Search for the cell housing the specified text and yield its [x, y] center coordinate. 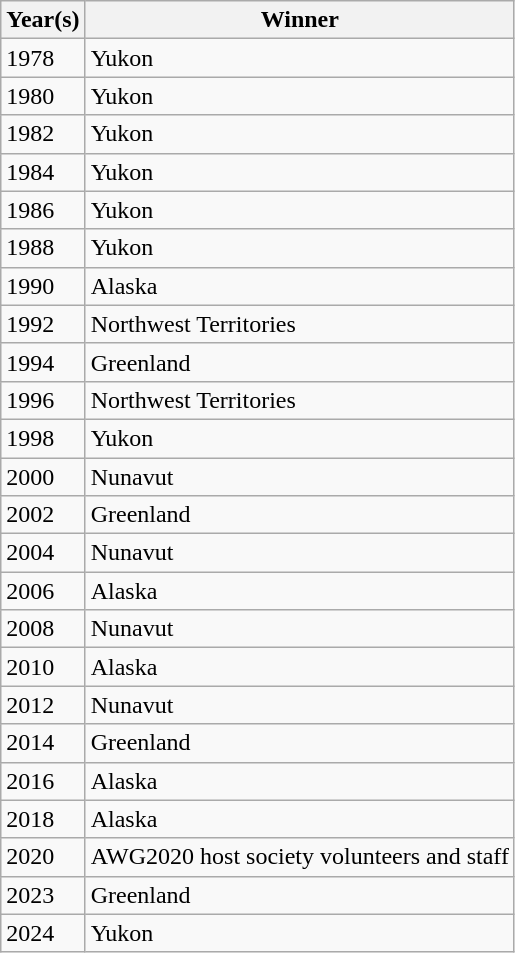
2018 [43, 819]
2004 [43, 553]
1982 [43, 134]
2000 [43, 477]
1998 [43, 438]
2008 [43, 629]
2024 [43, 933]
Year(s) [43, 20]
Winner [300, 20]
1992 [43, 324]
1978 [43, 58]
1990 [43, 286]
2016 [43, 781]
2010 [43, 667]
1996 [43, 400]
2020 [43, 857]
1986 [43, 210]
1984 [43, 172]
2006 [43, 591]
1988 [43, 248]
2014 [43, 743]
1980 [43, 96]
2023 [43, 895]
AWG2020 host society volunteers and staff [300, 857]
2012 [43, 705]
1994 [43, 362]
2002 [43, 515]
